Output the [x, y] coordinate of the center of the cell containing the given text.  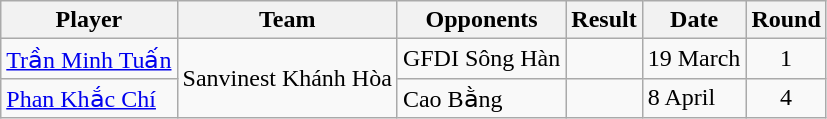
8 April [694, 98]
Result [604, 20]
GFDI Sông Hàn [481, 59]
Cao Bằng [481, 98]
Player [89, 20]
Sanvinest Khánh Hòa [287, 78]
Date [694, 20]
Opponents [481, 20]
Trần Minh Tuấn [89, 59]
4 [786, 98]
Round [786, 20]
Phan Khắc Chí [89, 98]
1 [786, 59]
Team [287, 20]
19 March [694, 59]
